Return [X, Y] of the center of cell containing provided text 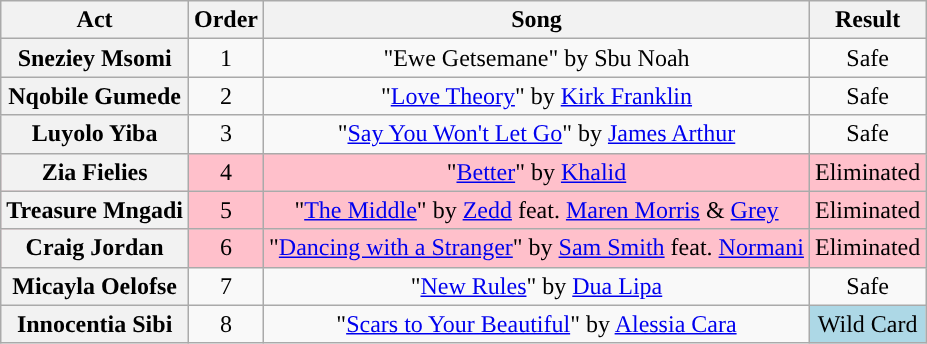
6 [226, 248]
7 [226, 286]
Innocentia Sibi [95, 324]
Zia Fielies [95, 172]
Act [95, 20]
Nqobile Gumede [95, 96]
Song [537, 20]
1 [226, 58]
Order [226, 20]
Treasure Mngadi [95, 210]
"Dancing with a Stranger" by Sam Smith feat. Normani [537, 248]
"Love Theory" by Kirk Franklin [537, 96]
Craig Jordan [95, 248]
Sneziey Msomi [95, 58]
Wild Card [867, 324]
Micayla Oelofse [95, 286]
2 [226, 96]
Result [867, 20]
Luyolo Yiba [95, 134]
8 [226, 324]
"Scars to Your Beautiful" by Alessia Cara [537, 324]
"The Middle" by Zedd feat. Maren Morris & Grey [537, 210]
4 [226, 172]
5 [226, 210]
"New Rules" by Dua Lipa [537, 286]
"Say You Won't Let Go" by James Arthur [537, 134]
"Ewe Getsemane" by Sbu Noah [537, 58]
3 [226, 134]
"Better" by Khalid [537, 172]
